Identify which cell holds the provided text, then report its [X, Y] central coordinate. 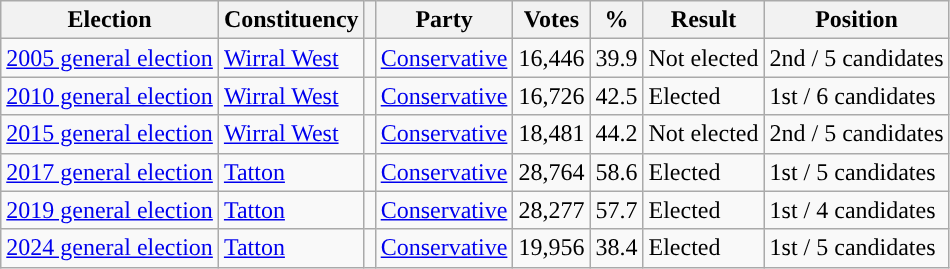
Votes [552, 20]
1st / 4 candidates [856, 210]
Position [856, 20]
2019 general election [110, 210]
19,956 [552, 248]
Result [704, 20]
16,446 [552, 58]
42.5 [616, 96]
18,481 [552, 134]
Election [110, 20]
39.9 [616, 58]
2017 general election [110, 172]
57.7 [616, 210]
2015 general election [110, 134]
Party [444, 20]
58.6 [616, 172]
2005 general election [110, 58]
44.2 [616, 134]
28,764 [552, 172]
Constituency [291, 20]
1st / 6 candidates [856, 96]
38.4 [616, 248]
% [616, 20]
28,277 [552, 210]
2024 general election [110, 248]
16,726 [552, 96]
2010 general election [110, 96]
